Determine the (x, y) coordinate at the center of the cell enclosing the given text.  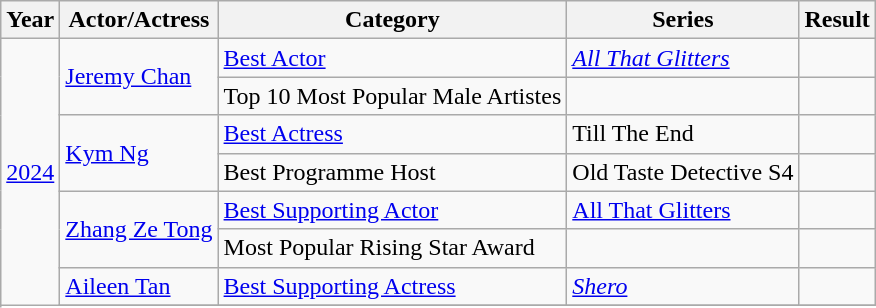
Best Actor (392, 58)
Best Programme Host (392, 172)
Best Supporting Actress (392, 286)
Category (392, 20)
2024 (30, 172)
Series (683, 20)
Till The End (683, 134)
Kym Ng (139, 153)
Top 10 Most Popular Male Artistes (392, 96)
Shero (683, 286)
Most Popular Rising Star Award (392, 248)
Aileen Tan (139, 286)
Jeremy Chan (139, 77)
Zhang Ze Tong (139, 229)
Old Taste Detective S4 (683, 172)
Best Actress (392, 134)
Result (837, 20)
Actor/Actress (139, 20)
Best Supporting Actor (392, 210)
Year (30, 20)
